Pinpoint the cell where the given text exists, returning its (x, y) midpoint coordinate. 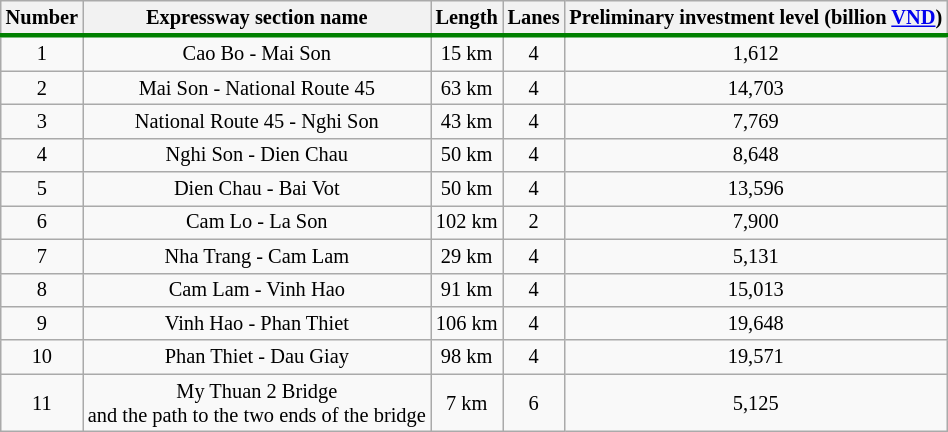
5 (42, 189)
Number (42, 18)
29 km (467, 256)
10 (42, 357)
19,648 (756, 323)
Phan Thiet - Dau Giay (257, 357)
11 (42, 403)
43 km (467, 121)
98 km (467, 357)
National Route 45 - Nghi Son (257, 121)
Nha Trang - Cam Lam (257, 256)
Dien Chau - Bai Vot (257, 189)
Vinh Hao - Phan Thiet (257, 323)
63 km (467, 88)
7,769 (756, 121)
91 km (467, 290)
Nghi Son - Dien Chau (257, 155)
7,900 (756, 222)
Expressway section name (257, 18)
14,703 (756, 88)
My Thuan 2 Bridge and the path to the two ends of the bridge (257, 403)
Mai Son - National Route 45 (257, 88)
1 (42, 54)
Length (467, 18)
9 (42, 323)
3 (42, 121)
13,596 (756, 189)
Preliminary investment level (billion VND) (756, 18)
15,013 (756, 290)
19,571 (756, 357)
Cao Bo - Mai Son (257, 54)
8 (42, 290)
7 km (467, 403)
Cam Lam - Vinh Hao (257, 290)
8,648 (756, 155)
5,131 (756, 256)
106 km (467, 323)
7 (42, 256)
15 km (467, 54)
102 km (467, 222)
1,612 (756, 54)
Lanes (534, 18)
5,125 (756, 403)
Cam Lo - La Son (257, 222)
